Determine the [X, Y] coordinate at the center of the cell enclosing the given text.  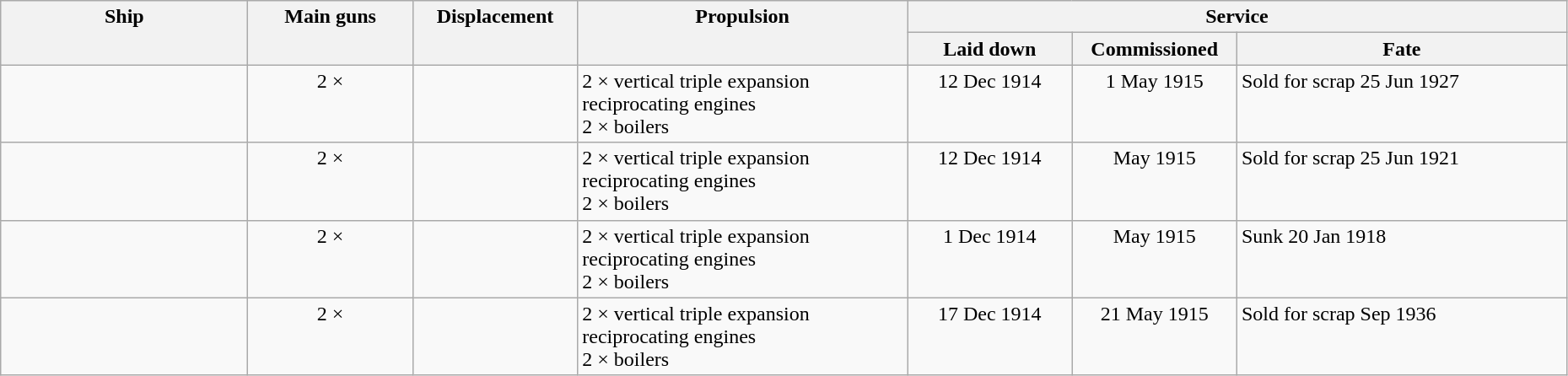
Laid down [990, 49]
1 May 1915 [1154, 104]
21 May 1915 [1154, 336]
Sunk 20 Jan 1918 [1402, 259]
Ship [125, 33]
Service [1237, 17]
1 Dec 1914 [990, 259]
Fate [1402, 49]
Propulsion [742, 33]
17 Dec 1914 [990, 336]
Commissioned [1154, 49]
Sold for scrap Sep 1936 [1402, 336]
Sold for scrap 25 Jun 1927 [1402, 104]
Sold for scrap 25 Jun 1921 [1402, 181]
Main guns [331, 33]
Displacement [494, 33]
